Return the (x, y) coordinate for the center point of the cell that contains the specified text.  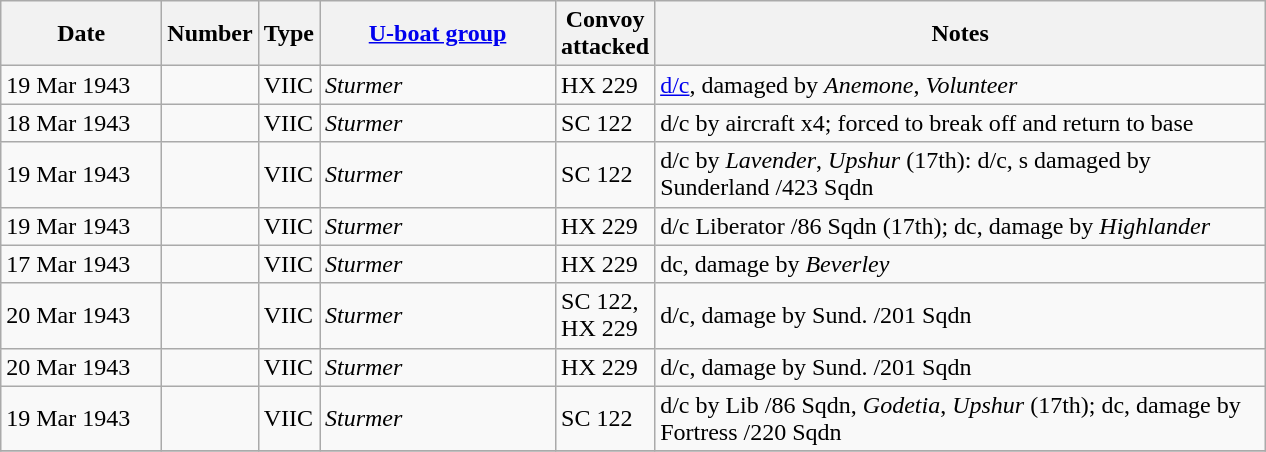
Type (288, 34)
Convoy attacked (606, 34)
U-boat group (438, 34)
Number (210, 34)
d/c by Lavender, Upshur (17th): d/c, s damaged by Sunderland /423 Sqdn (960, 174)
18 Mar 1943 (82, 123)
dc, damage by Beverley (960, 264)
17 Mar 1943 (82, 264)
d/c by Lib /86 Sqdn, Godetia, Upshur (17th); dc, damage by Fortress /220 Sqdn (960, 418)
d/c by aircraft x4; forced to break off and return to base (960, 123)
d/c, damaged by Anemone, Volunteer (960, 85)
Notes (960, 34)
SC 122, HX 229 (606, 316)
d/c Liberator /86 Sqdn (17th); dc, damage by Highlander (960, 226)
Date (82, 34)
